Output the [x, y] coordinate of the center of the cell containing the given text.  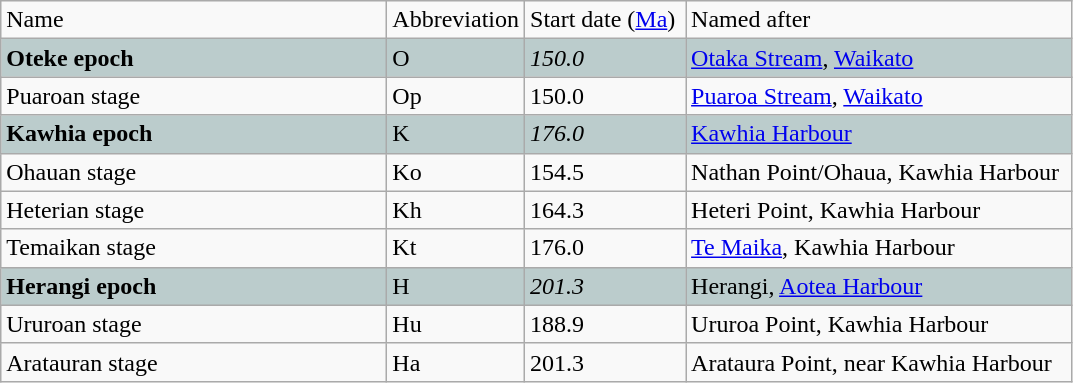
K [456, 134]
Ha [456, 362]
Puaroan stage [194, 96]
164.3 [606, 210]
Otaka Stream, Waikato [879, 58]
Name [194, 20]
Heteri Point, Kawhia Harbour [879, 210]
154.5 [606, 172]
Start date (Ma) [606, 20]
Puaroa Stream, Waikato [879, 96]
Named after [879, 20]
Ururoa Point, Kawhia Harbour [879, 324]
Temaikan stage [194, 248]
Herangi, Aotea Harbour [879, 286]
Nathan Point/Ohaua, Kawhia Harbour [879, 172]
Kt [456, 248]
O [456, 58]
Herangi epoch [194, 286]
Op [456, 96]
Ururoan stage [194, 324]
Oteke epoch [194, 58]
Hu [456, 324]
Kawhia Harbour [879, 134]
Abbreviation [456, 20]
H [456, 286]
Heterian stage [194, 210]
Kawhia epoch [194, 134]
Ohauan stage [194, 172]
Te Maika, Kawhia Harbour [879, 248]
Arataura Point, near Kawhia Harbour [879, 362]
188.9 [606, 324]
Kh [456, 210]
Aratauran stage [194, 362]
Ko [456, 172]
